Search for the cell housing the specified text and yield its (X, Y) center coordinate. 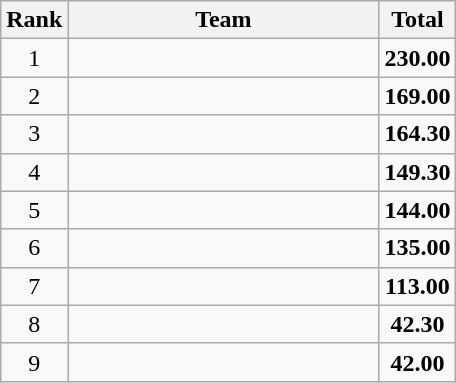
Total (418, 20)
1 (34, 58)
7 (34, 286)
Rank (34, 20)
169.00 (418, 96)
230.00 (418, 58)
144.00 (418, 210)
135.00 (418, 248)
5 (34, 210)
4 (34, 172)
113.00 (418, 286)
149.30 (418, 172)
9 (34, 362)
2 (34, 96)
42.00 (418, 362)
Team (224, 20)
42.30 (418, 324)
3 (34, 134)
164.30 (418, 134)
6 (34, 248)
8 (34, 324)
